Return (X, Y) of the center of cell containing provided text 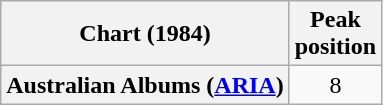
8 (335, 85)
Peakposition (335, 34)
Chart (1984) (145, 34)
Australian Albums (ARIA) (145, 85)
